Scan for the cell matching the given text and deliver its [X, Y] coordinate at center. 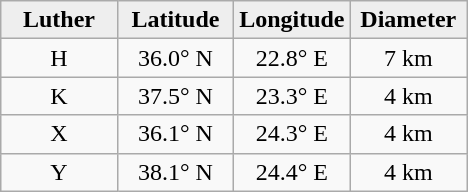
7 km [408, 58]
Longitude [292, 20]
Latitude [175, 20]
Y [59, 172]
38.1° N [175, 172]
Luther [59, 20]
36.1° N [175, 134]
22.8° E [292, 58]
H [59, 58]
23.3° E [292, 96]
24.3° E [292, 134]
K [59, 96]
37.5° N [175, 96]
24.4° E [292, 172]
X [59, 134]
36.0° N [175, 58]
Diameter [408, 20]
